Locate the cell with the specified text and output its [X, Y] center coordinate. 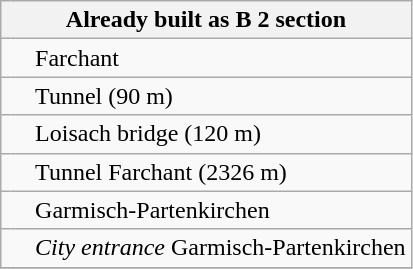
Loisach bridge (120 m) [211, 134]
Tunnel (90 m) [211, 96]
City entrance Garmisch-Partenkirchen [211, 248]
Tunnel Farchant (2326 m) [211, 172]
Farchant [211, 58]
Garmisch-Partenkirchen [211, 210]
Already built as B 2 section [206, 20]
